From the cell containing the given text, extract its center point as [x, y] coordinate. 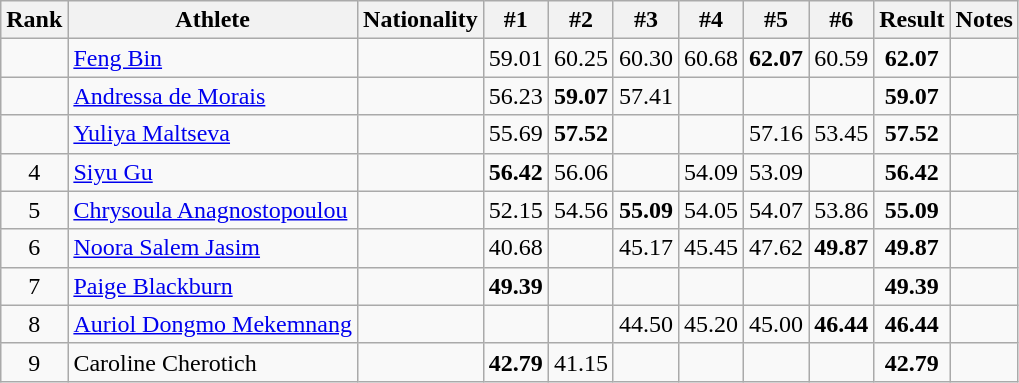
47.62 [776, 248]
56.06 [580, 172]
41.15 [580, 362]
53.86 [842, 210]
Result [912, 20]
Notes [984, 20]
57.41 [646, 96]
#1 [516, 20]
9 [34, 362]
60.25 [580, 58]
53.09 [776, 172]
6 [34, 248]
Caroline Cherotich [213, 362]
55.69 [516, 134]
Siyu Gu [213, 172]
40.68 [516, 248]
54.56 [580, 210]
60.59 [842, 58]
Auriol Dongmo Mekemnang [213, 324]
Yuliya Maltseva [213, 134]
59.01 [516, 58]
45.20 [710, 324]
Chrysoula Anagnostopoulou [213, 210]
57.16 [776, 134]
54.09 [710, 172]
4 [34, 172]
#6 [842, 20]
#3 [646, 20]
Noora Salem Jasim [213, 248]
45.17 [646, 248]
45.00 [776, 324]
54.07 [776, 210]
60.30 [646, 58]
52.15 [516, 210]
60.68 [710, 58]
Nationality [421, 20]
Paige Blackburn [213, 286]
#4 [710, 20]
Feng Bin [213, 58]
#2 [580, 20]
44.50 [646, 324]
54.05 [710, 210]
Andressa de Morais [213, 96]
Rank [34, 20]
#5 [776, 20]
7 [34, 286]
45.45 [710, 248]
Athlete [213, 20]
8 [34, 324]
5 [34, 210]
56.23 [516, 96]
53.45 [842, 134]
